Return [x, y] of the center of cell containing provided text 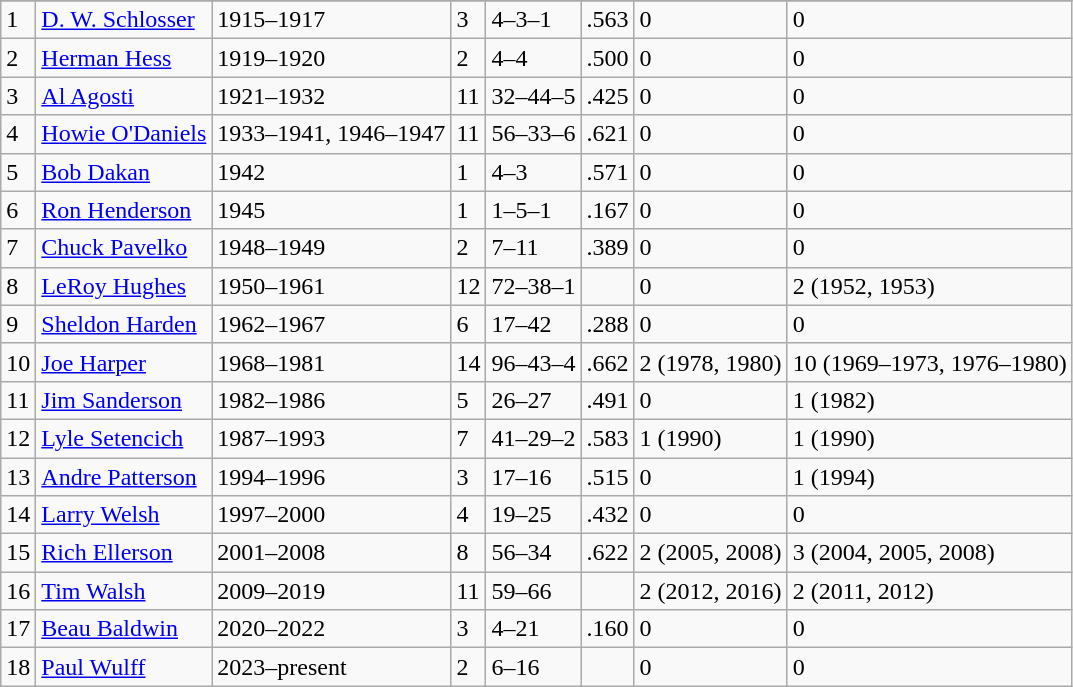
1–5–1 [534, 210]
Sheldon Harden [124, 324]
D. W. Schlosser [124, 20]
.425 [608, 96]
Jim Sanderson [124, 400]
1968–1981 [332, 362]
16 [18, 591]
1962–1967 [332, 324]
7–11 [534, 248]
1942 [332, 172]
17–42 [534, 324]
96–43–4 [534, 362]
2009–2019 [332, 591]
.389 [608, 248]
1915–1917 [332, 20]
LeRoy Hughes [124, 286]
Herman Hess [124, 58]
2 (2011, 2012) [930, 591]
2020–2022 [332, 629]
.491 [608, 400]
Paul Wulff [124, 667]
3 (2004, 2005, 2008) [930, 553]
56–33–6 [534, 134]
41–29–2 [534, 438]
1950–1961 [332, 286]
2 (2005, 2008) [710, 553]
Bob Dakan [124, 172]
2001–2008 [332, 553]
Beau Baldwin [124, 629]
2 (1952, 1953) [930, 286]
.662 [608, 362]
Joe Harper [124, 362]
17 [18, 629]
.288 [608, 324]
.160 [608, 629]
18 [18, 667]
13 [18, 477]
2 (1978, 1980) [710, 362]
1919–1920 [332, 58]
1921–1932 [332, 96]
4–4 [534, 58]
Tim Walsh [124, 591]
10 (1969–1973, 1976–1980) [930, 362]
.563 [608, 20]
.622 [608, 553]
Howie O'Daniels [124, 134]
.571 [608, 172]
Andre Patterson [124, 477]
.432 [608, 515]
1945 [332, 210]
15 [18, 553]
.621 [608, 134]
1997–2000 [332, 515]
1994–1996 [332, 477]
Al Agosti [124, 96]
4–3–1 [534, 20]
.583 [608, 438]
.515 [608, 477]
4–3 [534, 172]
59–66 [534, 591]
32–44–5 [534, 96]
26–27 [534, 400]
56–34 [534, 553]
.500 [608, 58]
6–16 [534, 667]
72–38–1 [534, 286]
1933–1941, 1946–1947 [332, 134]
1982–1986 [332, 400]
.167 [608, 210]
17–16 [534, 477]
9 [18, 324]
Ron Henderson [124, 210]
2023–present [332, 667]
19–25 [534, 515]
Rich Ellerson [124, 553]
1948–1949 [332, 248]
4–21 [534, 629]
Larry Welsh [124, 515]
10 [18, 362]
Chuck Pavelko [124, 248]
Lyle Setencich [124, 438]
1 (1982) [930, 400]
1 (1994) [930, 477]
2 (2012, 2016) [710, 591]
1987–1993 [332, 438]
